Return the (X, Y) coordinate for the center point of the cell that contains the specified text.  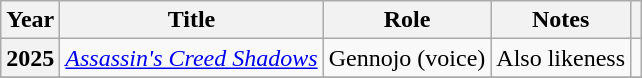
Year (30, 20)
2025 (30, 58)
Notes (561, 20)
Role (407, 20)
Assassin's Creed Shadows (192, 58)
Also likeness (561, 58)
Title (192, 20)
Gennojo (voice) (407, 58)
